Find where the given text appears and provide that cell's center as [x, y] coordinate. 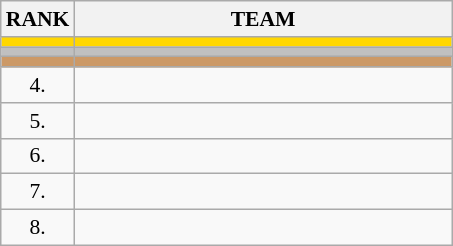
RANK [38, 19]
6. [38, 156]
7. [38, 192]
8. [38, 228]
TEAM [262, 19]
5. [38, 121]
4. [38, 85]
